Return the [X, Y] coordinate for the center point of the cell that contains the specified text.  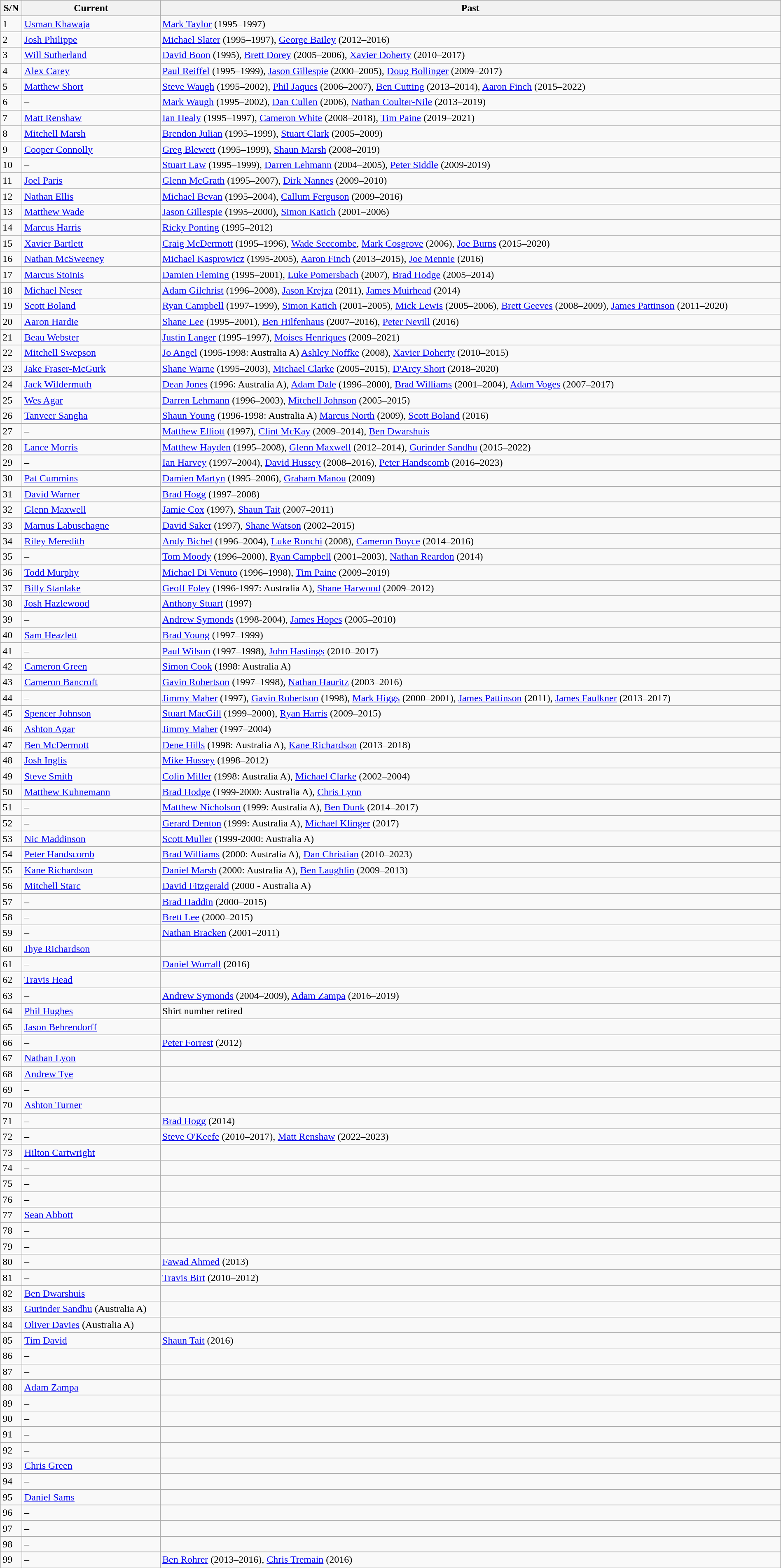
Darren Lehmann (1996–2003), Mitchell Johnson (2005–2015) [470, 400]
22 [12, 353]
Andrew Tye [91, 1074]
Spencer Johnson [91, 714]
Steve Smith [91, 776]
37 [12, 588]
Tim David [91, 1340]
Simon Cook (1998: Australia A) [470, 666]
Andy Bichel (1996–2004), Luke Ronchi (2008), Cameron Boyce (2014–2016) [470, 541]
73 [12, 1152]
14 [12, 228]
39 [12, 619]
Greg Blewett (1995–1999), Shaun Marsh (2008–2019) [470, 149]
1 [12, 24]
Shane Lee (1995–2001), Ben Hilfenhaus (2007–2016), Peter Nevill (2016) [470, 322]
38 [12, 604]
51 [12, 807]
5 [12, 86]
27 [12, 431]
Dean Jones (1996: Australia A), Adam Dale (1996–2000), Brad Williams (2001–2004), Adam Voges (2007–2017) [470, 384]
26 [12, 415]
43 [12, 682]
Nathan Lyon [91, 1058]
Mark Taylor (1995–1997) [470, 24]
59 [12, 933]
Jason Behrendorff [91, 1027]
65 [12, 1027]
69 [12, 1090]
86 [12, 1356]
Daniel Worrall (2016) [470, 964]
3 [12, 55]
David Saker (1997), Shane Watson (2002–2015) [470, 525]
85 [12, 1340]
78 [12, 1231]
Matthew Elliott (1997), Clint McKay (2009–2014), Ben Dwarshuis [470, 431]
89 [12, 1403]
Adam Gilchrist (1996–2008), Jason Krejza (2011), James Muirhead (2014) [470, 290]
Matthew Kuhnemann [91, 792]
Mitchell Marsh [91, 133]
Peter Forrest (2012) [470, 1043]
16 [12, 259]
60 [12, 948]
49 [12, 776]
Shane Warne (1995–2003), Michael Clarke (2005–2015), D'Arcy Short (2018–2020) [470, 369]
74 [12, 1168]
David Boon (1995), Brett Dorey (2005–2006), Xavier Doherty (2010–2017) [470, 55]
Nathan Ellis [91, 196]
17 [12, 275]
Marcus Stoinis [91, 275]
Marcus Harris [91, 228]
Jake Fraser-McGurk [91, 369]
10 [12, 165]
94 [12, 1482]
Michael Neser [91, 290]
Stuart MacGill (1999–2000), Ryan Harris (2009–2015) [470, 714]
24 [12, 384]
Scott Muller (1999-2000: Australia A) [470, 839]
Nathan McSweeney [91, 259]
Geoff Foley (1996-1997: Australia A), Shane Harwood (2009–2012) [470, 588]
48 [12, 761]
Ricky Ponting (1995–2012) [470, 228]
84 [12, 1325]
Marnus Labuschagne [91, 525]
44 [12, 698]
Tom Moody (1996–2000), Ryan Campbell (2001–2003), Nathan Reardon (2014) [470, 557]
87 [12, 1372]
Adam Zampa [91, 1387]
36 [12, 572]
Gurinder Sandhu (Australia A) [91, 1309]
64 [12, 1011]
Gerard Denton (1999: Australia A), Michael Klinger (2017) [470, 823]
Matt Renshaw [91, 118]
88 [12, 1387]
David Fitzgerald (2000 - Australia A) [470, 886]
Beau Webster [91, 337]
Brad Hogg (2014) [470, 1121]
Sam Heazlett [91, 635]
93 [12, 1466]
Damien Martyn (1995–2006), Graham Manou (2009) [470, 478]
Mike Hussey (1998–2012) [470, 761]
Shaun Tait (2016) [470, 1340]
Current [91, 8]
97 [12, 1528]
Jamie Cox (1997), Shaun Tait (2007–2011) [470, 510]
Glenn McGrath (1995–2007), Dirk Nannes (2009–2010) [470, 180]
Josh Hazlewood [91, 604]
53 [12, 839]
Josh Inglis [91, 761]
Kane Richardson [91, 870]
Ryan Campbell (1997–1999), Simon Katich (2001–2005), Mick Lewis (2005–2006), Brett Geeves (2008–2009), James Pattinson (2011–2020) [470, 306]
12 [12, 196]
Steve Waugh (1995–2002), Phil Jaques (2006–2007), Ben Cutting (2013–2014), Aaron Finch (2015–2022) [470, 86]
Dene Hills (1998: Australia A), Kane Richardson (2013–2018) [470, 745]
90 [12, 1419]
46 [12, 729]
Chris Green [91, 1466]
Paul Wilson (1997–1998), John Hastings (2010–2017) [470, 651]
Steve O'Keefe (2010–2017), Matt Renshaw (2022–2023) [470, 1136]
Jason Gillespie (1995–2000), Simon Katich (2001–2006) [470, 212]
Travis Birt (2010–2012) [470, 1278]
Andrew Symonds (2004–2009), Adam Zampa (2016–2019) [470, 996]
David Warner [91, 494]
25 [12, 400]
Ashton Turner [91, 1105]
2 [12, 40]
Nathan Bracken (2001–2011) [470, 933]
35 [12, 557]
11 [12, 180]
55 [12, 870]
20 [12, 322]
70 [12, 1105]
57 [12, 901]
Matthew Nicholson (1999: Australia A), Ben Dunk (2014–2017) [470, 807]
63 [12, 996]
52 [12, 823]
67 [12, 1058]
4 [12, 71]
Ben Dwarshuis [91, 1293]
Oliver Davies (Australia A) [91, 1325]
71 [12, 1121]
Michael Bevan (1995–2004), Callum Ferguson (2009–2016) [470, 196]
Phil Hughes [91, 1011]
32 [12, 510]
68 [12, 1074]
28 [12, 447]
82 [12, 1293]
Lance Morris [91, 447]
Daniel Sams [91, 1497]
Mark Waugh (1995–2002), Dan Cullen (2006), Nathan Coulter-Nile (2013–2019) [470, 102]
Shaun Young (1996-1998: Australia A) Marcus North (2009), Scott Boland (2016) [470, 415]
Shirt number retired [470, 1011]
18 [12, 290]
Past [470, 8]
Matthew Hayden (1995–2008), Glenn Maxwell (2012–2014), Gurinder Sandhu (2015–2022) [470, 447]
34 [12, 541]
31 [12, 494]
Mitchell Starc [91, 886]
Joel Paris [91, 180]
Ashton Agar [91, 729]
Jimmy Maher (1997), Gavin Robertson (1998), Mark Higgs (2000–2001), James Pattinson (2011), James Faulkner (2013–2017) [470, 698]
Justin Langer (1995–1997), Moises Henriques (2009–2021) [470, 337]
Jo Angel (1995-1998: Australia A) Ashley Noffke (2008), Xavier Doherty (2010–2015) [470, 353]
Ben McDermott [91, 745]
Sean Abbott [91, 1215]
Stuart Law (1995–1999), Darren Lehmann (2004–2005), Peter Siddle (2009-2019) [470, 165]
21 [12, 337]
6 [12, 102]
Cameron Bancroft [91, 682]
Xavier Bartlett [91, 243]
Damien Fleming (1995–2001), Luke Pomersbach (2007), Brad Hodge (2005–2014) [470, 275]
47 [12, 745]
Brad Williams (2000: Australia A), Dan Christian (2010–2023) [470, 854]
Brad Hogg (1997–2008) [470, 494]
99 [12, 1560]
62 [12, 980]
Brad Hodge (1999-2000: Australia A), Chris Lynn [470, 792]
Aaron Hardie [91, 322]
Cameron Green [91, 666]
Usman Khawaja [91, 24]
Travis Head [91, 980]
Ian Healy (1995–1997), Cameron White (2008–2018), Tim Paine (2019–2021) [470, 118]
56 [12, 886]
19 [12, 306]
Fawad Ahmed (2013) [470, 1262]
Scott Boland [91, 306]
66 [12, 1043]
Matthew Wade [91, 212]
Ben Rohrer (2013–2016), Chris Tremain (2016) [470, 1560]
92 [12, 1450]
Brad Haddin (2000–2015) [470, 901]
45 [12, 714]
Todd Murphy [91, 572]
33 [12, 525]
S/N [12, 8]
29 [12, 463]
23 [12, 369]
Billy Stanlake [91, 588]
Jimmy Maher (1997–2004) [470, 729]
Hilton Cartwright [91, 1152]
75 [12, 1183]
Glenn Maxwell [91, 510]
7 [12, 118]
42 [12, 666]
Daniel Marsh (2000: Australia A), Ben Laughlin (2009–2013) [470, 870]
91 [12, 1434]
50 [12, 792]
Paul Reiffel (1995–1999), Jason Gillespie (2000–2005), Doug Bollinger (2009–2017) [470, 71]
80 [12, 1262]
8 [12, 133]
Wes Agar [91, 400]
Nic Maddinson [91, 839]
72 [12, 1136]
Colin Miller (1998: Australia A), Michael Clarke (2002–2004) [470, 776]
13 [12, 212]
Matthew Short [91, 86]
Michael Kasprowicz (1995-2005), Aaron Finch (2013–2015), Joe Mennie (2016) [470, 259]
Brett Lee (2000–2015) [470, 917]
Michael Di Venuto (1996–1998), Tim Paine (2009–2019) [470, 572]
Will Sutherland [91, 55]
Josh Philippe [91, 40]
76 [12, 1199]
15 [12, 243]
Tanveer Sangha [91, 415]
41 [12, 651]
30 [12, 478]
Riley Meredith [91, 541]
61 [12, 964]
Brendon Julian (1995–1999), Stuart Clark (2005–2009) [470, 133]
79 [12, 1246]
Peter Handscomb [91, 854]
Gavin Robertson (1997–1998), Nathan Hauritz (2003–2016) [470, 682]
96 [12, 1513]
58 [12, 917]
Craig McDermott (1995–1996), Wade Seccombe, Mark Cosgrove (2006), Joe Burns (2015–2020) [470, 243]
Jack Wildermuth [91, 384]
Jhye Richardson [91, 948]
Pat Cummins [91, 478]
Brad Young (1997–1999) [470, 635]
54 [12, 854]
81 [12, 1278]
Andrew Symonds (1998-2004), James Hopes (2005–2010) [470, 619]
95 [12, 1497]
Anthony Stuart (1997) [470, 604]
Michael Slater (1995–1997), George Bailey (2012–2016) [470, 40]
40 [12, 635]
Ian Harvey (1997–2004), David Hussey (2008–2016), Peter Handscomb (2016–2023) [470, 463]
9 [12, 149]
Mitchell Swepson [91, 353]
Cooper Connolly [91, 149]
Alex Carey [91, 71]
77 [12, 1215]
98 [12, 1544]
83 [12, 1309]
